Locate the cell with the specified text and output its [x, y] center coordinate. 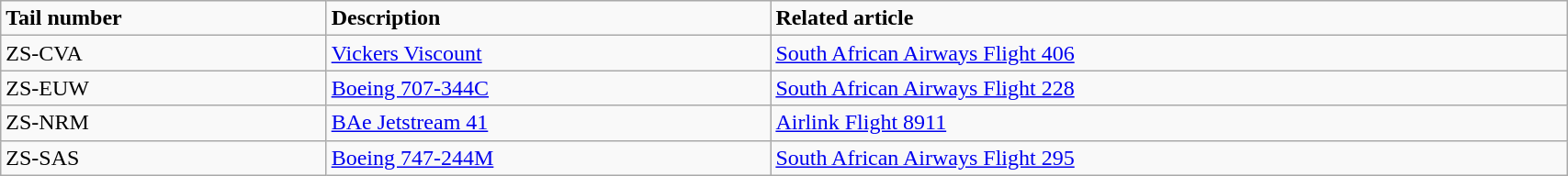
ZS-CVA [164, 53]
ZS-NRM [164, 123]
Airlink Flight 8911 [1168, 123]
ZS-EUW [164, 88]
South African Airways Flight 295 [1168, 158]
Description [548, 18]
Boeing 707-344C [548, 88]
South African Airways Flight 406 [1168, 53]
Tail number [164, 18]
BAe Jetstream 41 [548, 123]
Related article [1168, 18]
Boeing 747-244M [548, 158]
ZS-SAS [164, 158]
South African Airways Flight 228 [1168, 88]
Vickers Viscount [548, 53]
